Return the [X, Y] coordinate for the center point of the cell that contains the specified text.  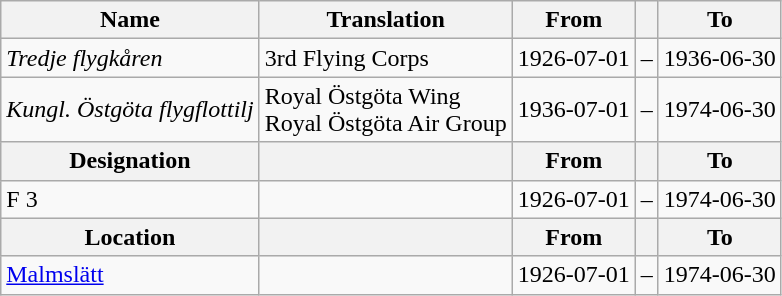
Kungl. Östgöta flygflottilj [130, 110]
Malmslätt [130, 275]
Royal Östgöta WingRoyal Östgöta Air Group [386, 110]
3rd Flying Corps [386, 58]
1936-06-30 [720, 58]
1936-07-01 [574, 110]
Designation [130, 161]
F 3 [130, 199]
Name [130, 20]
Tredje flygkåren [130, 58]
Location [130, 237]
Translation [386, 20]
